Identify which cell holds the provided text, then report its [x, y] central coordinate. 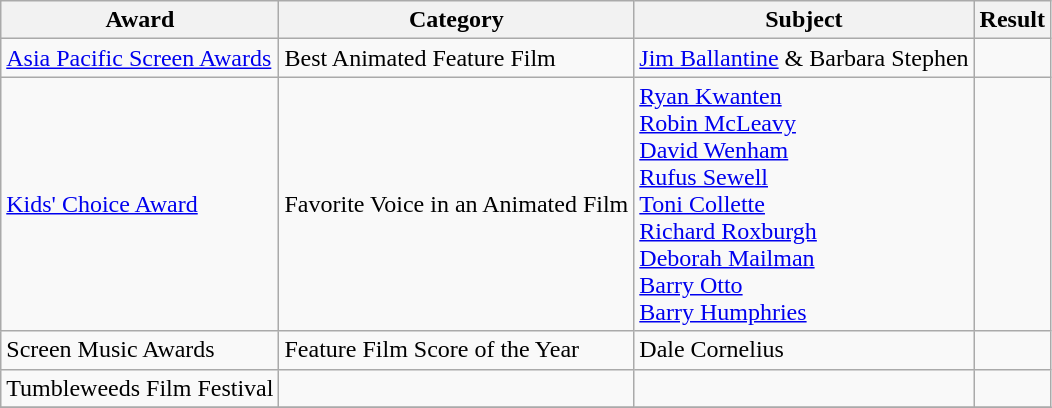
Kids' Choice Award [140, 204]
Subject [804, 20]
Dale Cornelius [804, 350]
Award [140, 20]
Category [456, 20]
Jim Ballantine & Barbara Stephen [804, 58]
Result [1012, 20]
Screen Music Awards [140, 350]
Asia Pacific Screen Awards [140, 58]
Favorite Voice in an Animated Film [456, 204]
Feature Film Score of the Year [456, 350]
Best Animated Feature Film [456, 58]
Ryan Kwanten Robin McLeavy David Wenham Rufus Sewell Toni Collette Richard Roxburgh Deborah Mailman Barry Otto Barry Humphries [804, 204]
Tumbleweeds Film Festival [140, 388]
